Locate the cell with the specified text and output its [x, y] center coordinate. 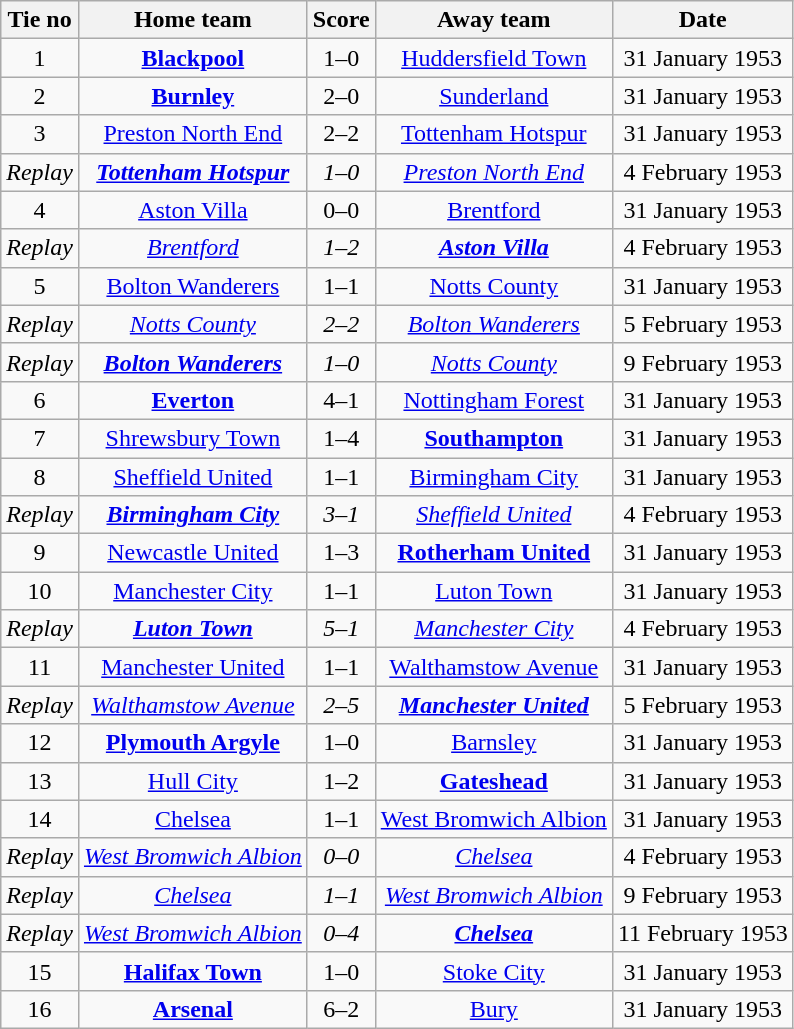
Halifax Town [192, 971]
Hull City [192, 781]
1 [40, 58]
3 [40, 134]
Newcastle United [192, 553]
2–0 [341, 96]
1–3 [341, 553]
Date [702, 20]
12 [40, 743]
Burnley [192, 96]
Sunderland [494, 96]
Blackpool [192, 58]
1–4 [341, 438]
Away team [494, 20]
Barnsley [494, 743]
Score [341, 20]
2–5 [341, 705]
11 February 1953 [702, 933]
8 [40, 477]
2 [40, 96]
Home team [192, 20]
4–1 [341, 400]
5 [40, 286]
Bury [494, 1009]
Stoke City [494, 971]
Arsenal [192, 1009]
Southampton [494, 438]
10 [40, 591]
Plymouth Argyle [192, 743]
Shrewsbury Town [192, 438]
Everton [192, 400]
16 [40, 1009]
0–4 [341, 933]
Tie no [40, 20]
7 [40, 438]
4 [40, 210]
3–1 [341, 515]
Huddersfield Town [494, 58]
Rotherham United [494, 553]
Nottingham Forest [494, 400]
15 [40, 971]
6 [40, 400]
5–1 [341, 629]
14 [40, 819]
9 [40, 553]
6–2 [341, 1009]
13 [40, 781]
Gateshead [494, 781]
11 [40, 667]
